Search for the cell housing the specified text and yield its (x, y) center coordinate. 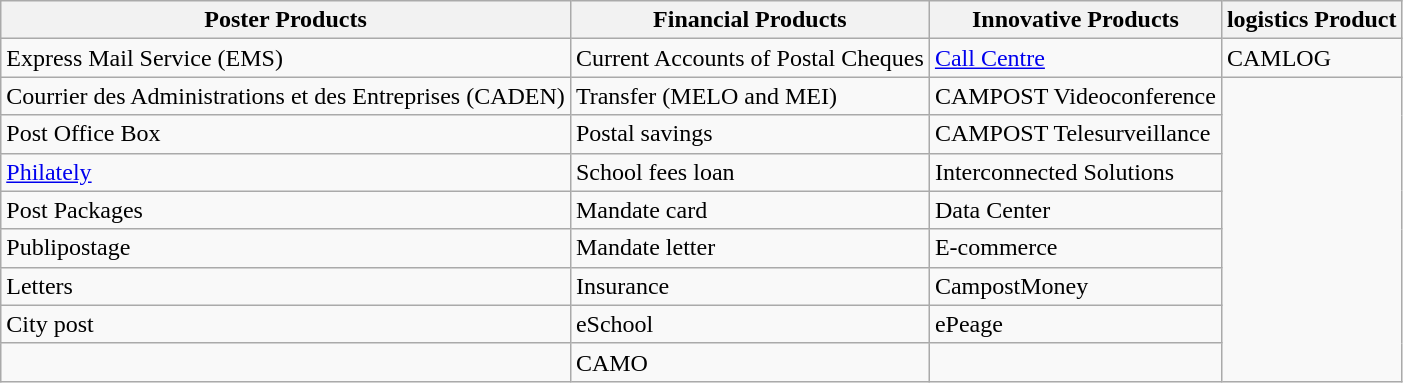
Post Office Box (286, 134)
Express Mail Service (EMS) (286, 58)
E-commerce (1075, 248)
CampostMoney (1075, 286)
Publipostage (286, 248)
CAMPOST Telesurveillance (1075, 134)
CAMO (750, 362)
ePeage (1075, 324)
CAMPOST Videoconference (1075, 96)
Interconnected Solutions (1075, 172)
Poster Products (286, 20)
Innovative Products (1075, 20)
Letters (286, 286)
School fees loan (750, 172)
CAMLOG (1312, 58)
Call Centre (1075, 58)
Mandate letter (750, 248)
Post Packages (286, 210)
City post (286, 324)
Data Center (1075, 210)
Current Accounts of Postal Cheques (750, 58)
logistics Product (1312, 20)
Transfer (MELO and MEI) (750, 96)
Philately (286, 172)
Courrier des Administrations et des Entreprises (CADEN) (286, 96)
eSchool (750, 324)
Postal savings (750, 134)
Financial Products (750, 20)
Insurance (750, 286)
Mandate card (750, 210)
